Output the (X, Y) coordinate of the center of the cell containing the given text.  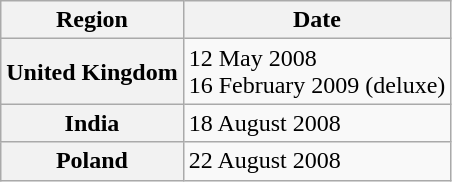
Region (92, 20)
India (92, 123)
Poland (92, 161)
United Kingdom (92, 72)
22 August 2008 (317, 161)
12 May 200816 February 2009 (deluxe) (317, 72)
Date (317, 20)
18 August 2008 (317, 123)
